Return the (x, y) coordinate for the center point of the cell that contains the specified text.  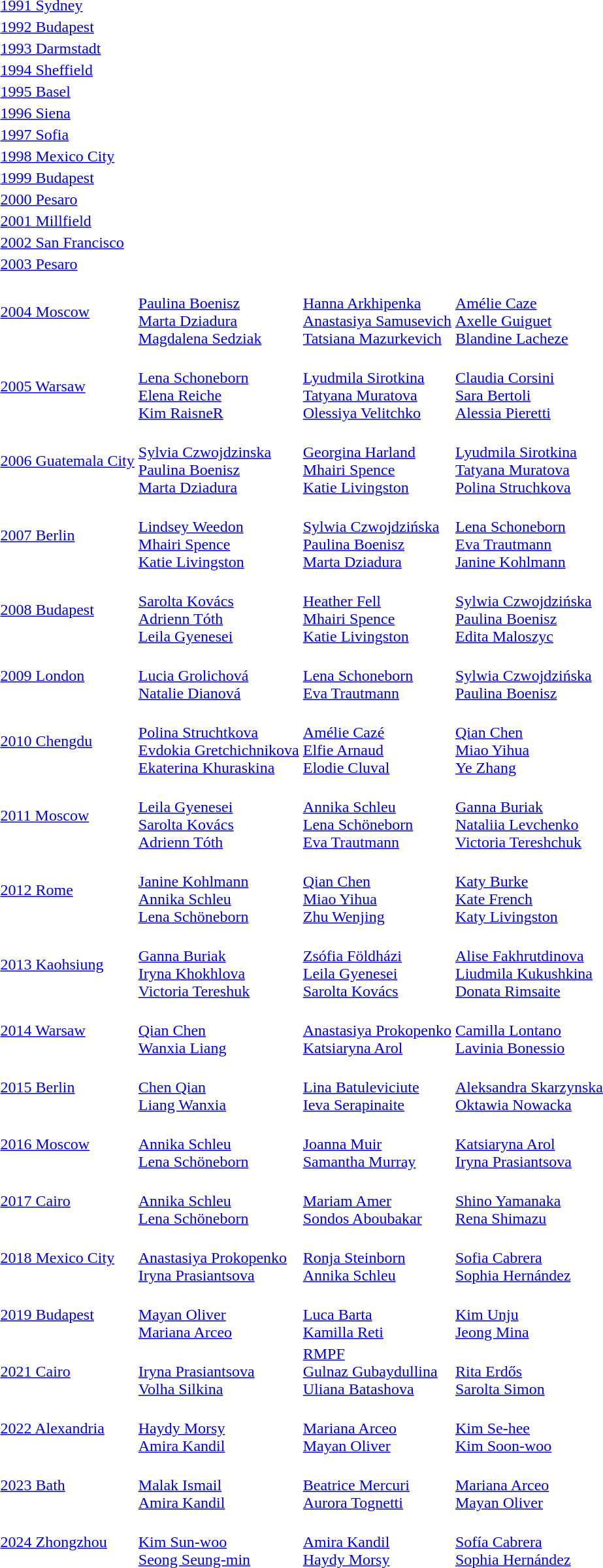
Lindsey Weedon Mhairi Spence Katie Livingston (218, 536)
Mariana ArceoMayan Oliver (377, 1428)
Haydy MorsyAmira Kandil (218, 1428)
Malak IsmailAmira Kandil (218, 1485)
Mariam AmerSondos Aboubakar (377, 1201)
Luca BartaKamilla Reti (377, 1315)
RMPFGulnaz GubaydullinaUliana Batashova (377, 1371)
Sarolta Kovács Adrienn Tóth Leila Gyenesei (218, 610)
Lina BatuleviciuteIeva Serapinaite (377, 1087)
Lucia Grolichová Natalie Dianová (218, 676)
Anastasiya ProkopenkoKatsiaryna Arol (377, 1030)
Anastasiya ProkopenkoIryna Prasiantsova (218, 1258)
Beatrice MercuriAurora Tognetti (377, 1485)
Qian ChenWanxia Liang (218, 1030)
Joanna MuirSamantha Murray (377, 1144)
Janine KohlmannAnnika SchleuLena Schöneborn (218, 890)
Amélie Cazé Elfie Arnaud Elodie Cluval (377, 741)
Hanna Arkhipenka Anastasiya Samusevich Tatsiana Mazurkevich (377, 312)
Lena Schoneborn Eva Trautmann (377, 676)
Polina Struchtkova Evdokia Gretchichnikova Ekaterina Khuraskina (218, 741)
Georgina Harland Mhairi Spence Katie Livingston (377, 461)
Lena Schoneborn Elena Reiche Kim RaisneR (218, 387)
Mayan OliverMariana Arceo (218, 1315)
Leila GyeneseiSarolta KovácsAdrienn Tóth (218, 815)
Paulina Boenisz Marta Dziadura Magdalena Sedziak (218, 312)
Chen QianLiang Wanxia (218, 1087)
Ronja SteinbornAnnika Schleu (377, 1258)
Qian ChenMiao YihuaZhu Wenjing (377, 890)
Sylwia Czwojdzińska Paulina Boenisz Marta Dziadura (377, 536)
Sylvia Czwojdzinska Paulina Boenisz Marta Dziadura (218, 461)
Zsófia FöldháziLeila GyeneseiSarolta Kovács (377, 964)
Iryna PrasiantsovaVolha Silkina (218, 1371)
Lyudmila Sirotkina Tatyana Muratova Olessiya Velitchko (377, 387)
Annika SchleuLena SchönebornEva Trautmann (377, 815)
Heather Fell Mhairi Spence Katie Livingston (377, 610)
Ganna BuriakIryna KhokhlovaVictoria Tereshuk (218, 964)
